Extract the [X, Y] coordinate from the center of the cell holding the provided text.  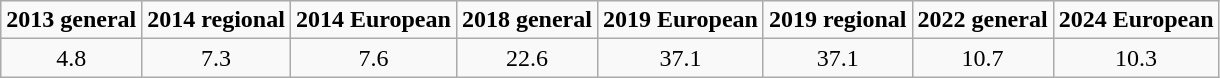
7.6 [373, 58]
2014 European [373, 20]
2018 general [526, 20]
2019 European [680, 20]
7.3 [216, 58]
2013 general [72, 20]
2014 regional [216, 20]
2022 general [982, 20]
2024 European [1136, 20]
10.3 [1136, 58]
2019 regional [838, 20]
10.7 [982, 58]
22.6 [526, 58]
4.8 [72, 58]
